Extract the [x, y] coordinate from the center of the cell holding the provided text.  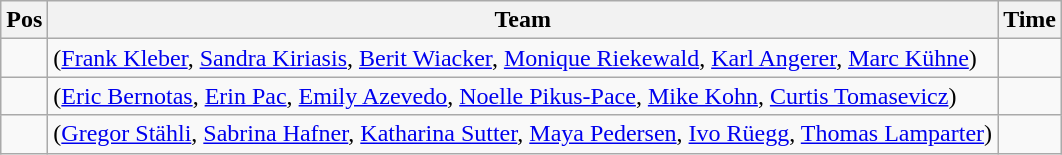
(Gregor Stähli, Sabrina Hafner, Katharina Sutter, Maya Pedersen, Ivo Rüegg, Thomas Lamparter) [523, 134]
(Eric Bernotas, Erin Pac, Emily Azevedo, Noelle Pikus-Pace, Mike Kohn, Curtis Tomasevicz) [523, 96]
Time [1030, 20]
(Frank Kleber, Sandra Kiriasis, Berit Wiacker, Monique Riekewald, Karl Angerer, Marc Kühne) [523, 58]
Pos [24, 20]
Team [523, 20]
